From the cell containing the given text, extract its center point as [X, Y] coordinate. 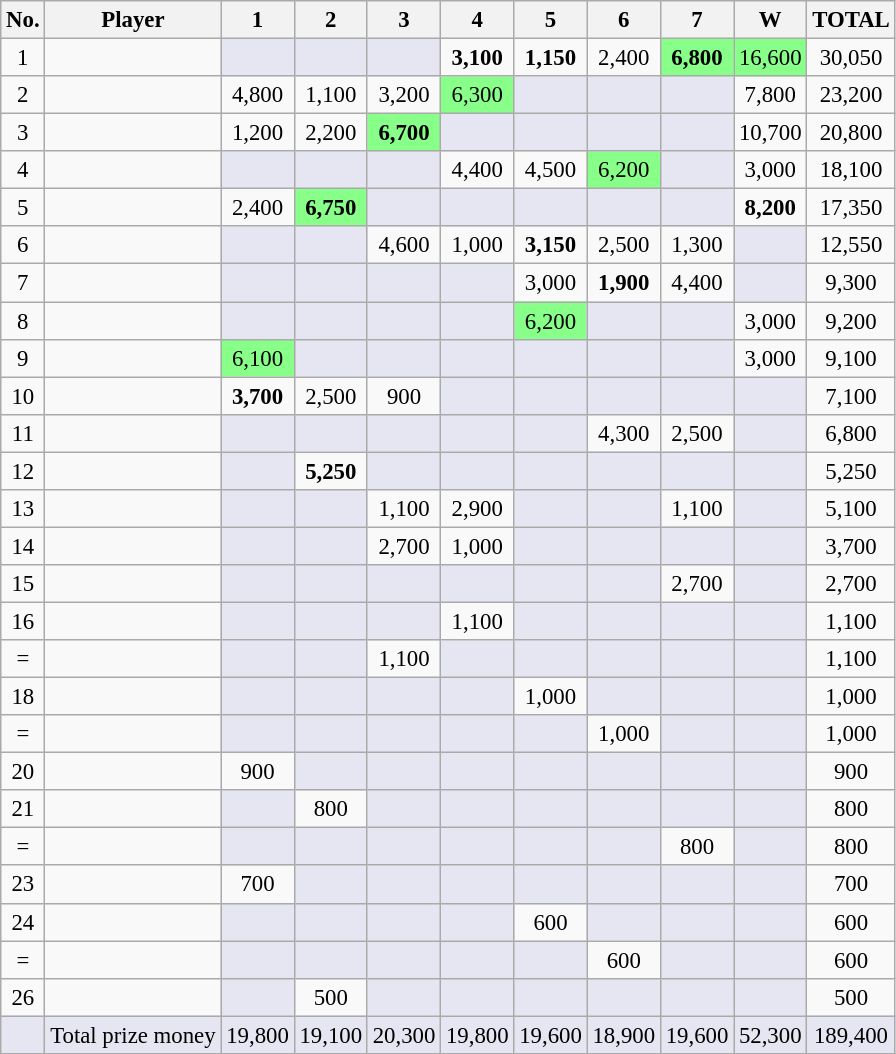
3,100 [478, 58]
13 [23, 509]
3,200 [404, 95]
6,300 [478, 95]
1,150 [550, 58]
4,600 [404, 245]
1,900 [624, 283]
16 [23, 621]
18,100 [851, 170]
4,500 [550, 170]
16,600 [770, 58]
23 [23, 885]
18,900 [624, 1035]
2,200 [330, 133]
8,200 [770, 208]
20 [23, 772]
3,150 [550, 245]
Player [133, 20]
21 [23, 809]
26 [23, 997]
8 [23, 321]
7,100 [851, 396]
20,800 [851, 133]
10,700 [770, 133]
6,100 [258, 358]
17,350 [851, 208]
20,300 [404, 1035]
7,800 [770, 95]
9,300 [851, 283]
19,100 [330, 1035]
9,100 [851, 358]
23,200 [851, 95]
6,700 [404, 133]
15 [23, 584]
12 [23, 471]
5,100 [851, 509]
9 [23, 358]
W [770, 20]
52,300 [770, 1035]
189,400 [851, 1035]
11 [23, 433]
10 [23, 396]
30,050 [851, 58]
1,300 [696, 245]
24 [23, 922]
4,800 [258, 95]
TOTAL [851, 20]
No. [23, 20]
12,550 [851, 245]
Total prize money [133, 1035]
6,750 [330, 208]
18 [23, 697]
1,200 [258, 133]
2,900 [478, 509]
4,300 [624, 433]
14 [23, 546]
9,200 [851, 321]
